Extract the [X, Y] coordinate from the center of the cell holding the provided text.  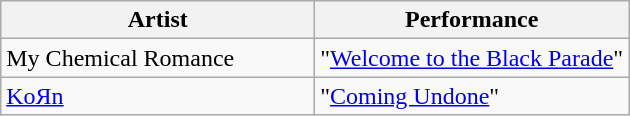
My Chemical Romance [158, 58]
"Coming Undone" [472, 96]
"Welcome to the Black Parade" [472, 58]
KoЯn [158, 96]
Performance [472, 20]
Artist [158, 20]
